Find where the given text appears and provide that cell's center as (X, Y) coordinate. 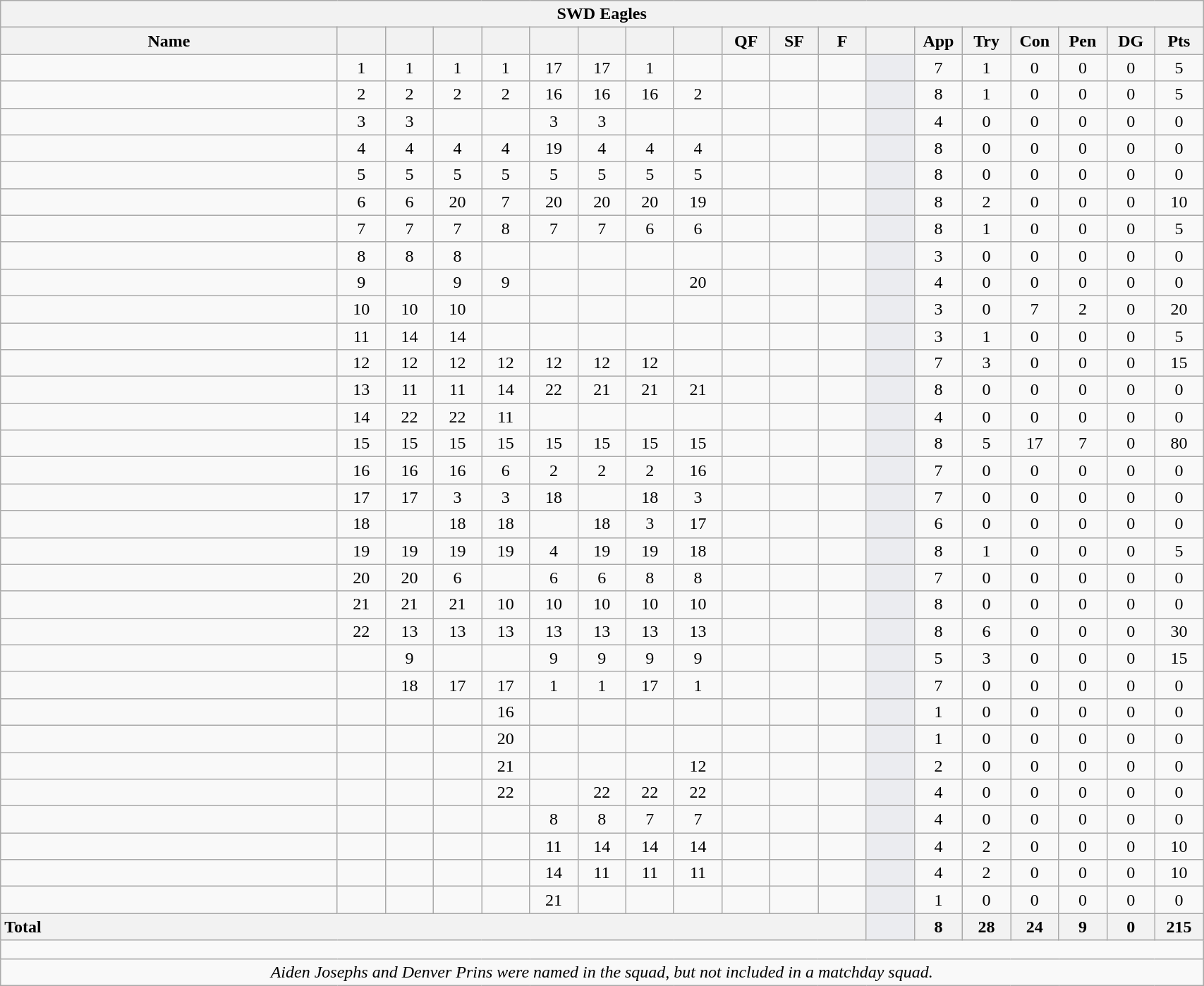
24 (1035, 927)
Pen (1083, 41)
Aiden Josephs and Denver Prins were named in the squad, but not included in a matchday squad. (602, 972)
80 (1179, 444)
QF (746, 41)
DG (1131, 41)
Name (169, 41)
Pts (1179, 41)
App (938, 41)
Con (1035, 41)
Total (433, 927)
28 (987, 927)
F (842, 41)
SF (794, 41)
Try (987, 41)
30 (1179, 631)
215 (1179, 927)
SWD Eagles (602, 14)
